Locate the cell with the specified text and output its [x, y] center coordinate. 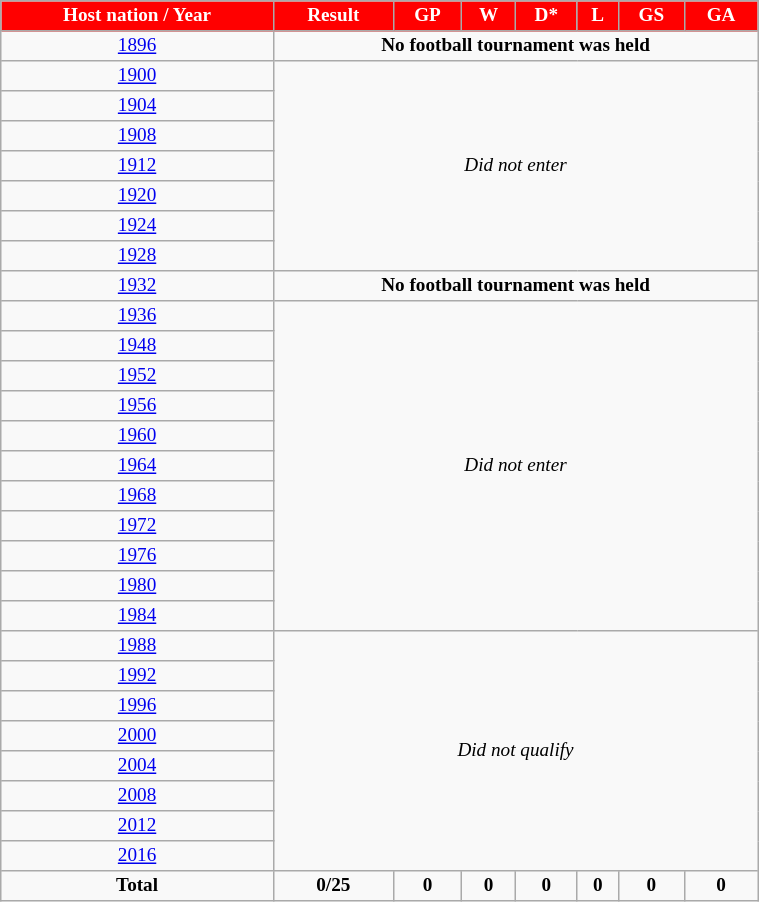
2008 [138, 796]
2004 [138, 766]
GS [651, 16]
1948 [138, 346]
1932 [138, 286]
2000 [138, 736]
1896 [138, 46]
1980 [138, 586]
Host nation / Year [138, 16]
1928 [138, 256]
1984 [138, 616]
Total [138, 886]
1992 [138, 676]
2016 [138, 856]
2012 [138, 826]
0/25 [333, 886]
W [489, 16]
1972 [138, 526]
Result [333, 16]
1988 [138, 646]
GP [428, 16]
1956 [138, 406]
1996 [138, 706]
1912 [138, 166]
1936 [138, 316]
1924 [138, 226]
L [598, 16]
1952 [138, 376]
1920 [138, 196]
1968 [138, 496]
Did not qualify [515, 751]
1908 [138, 136]
D* [546, 16]
1904 [138, 106]
1960 [138, 436]
GA [722, 16]
1976 [138, 556]
1900 [138, 76]
1964 [138, 466]
